Provide the (X, Y) coordinate of the cell's center where the given text is located.  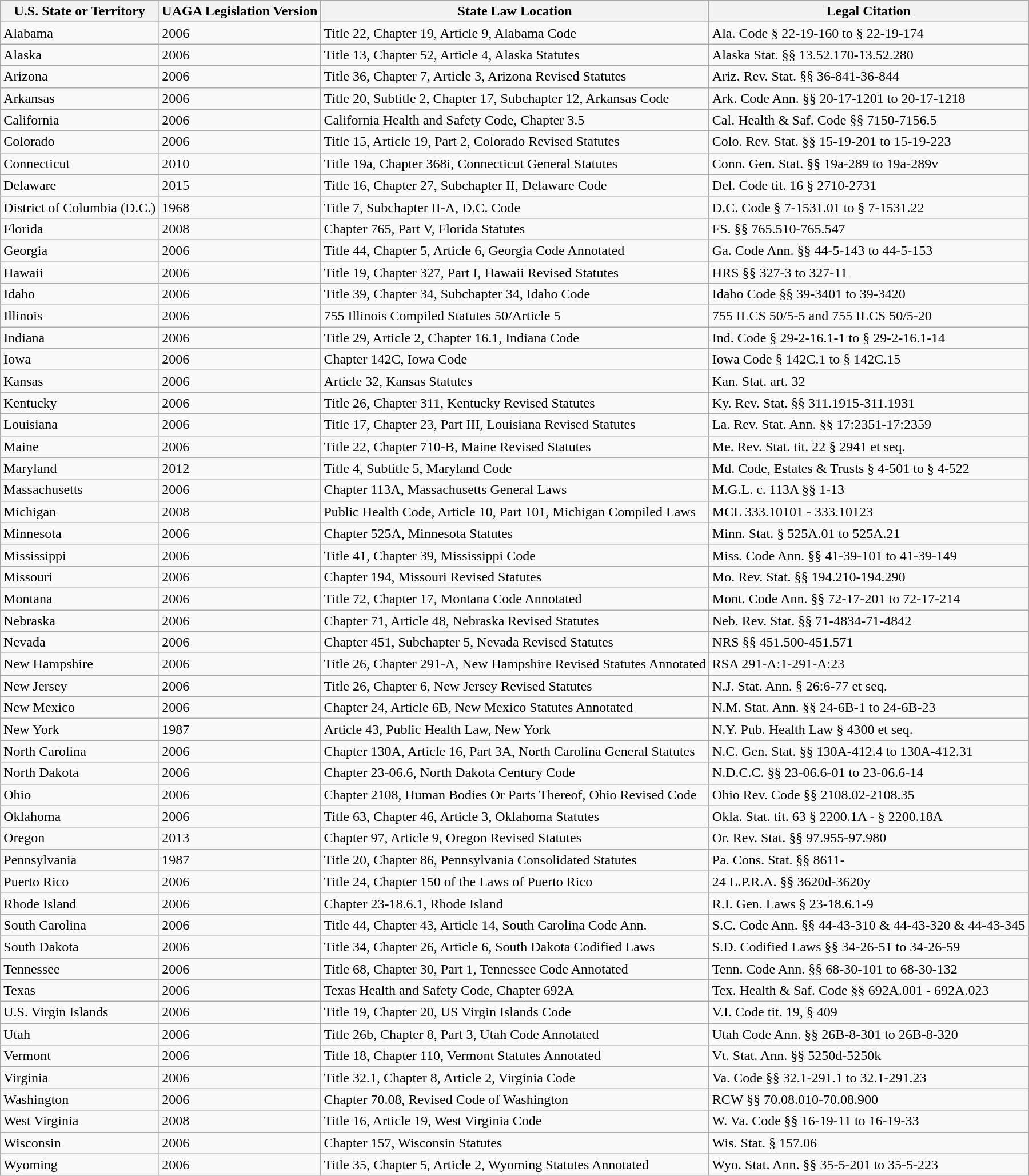
Georgia (80, 250)
Cal. Health & Saf. Code §§ 7150-7156.5 (868, 120)
R.I. Gen. Laws § 23-18.6.1-9 (868, 903)
2012 (240, 468)
Vt. Stat. Ann. §§ 5250d-5250k (868, 1056)
755 ILCS 50/5-5 and 755 ILCS 50/5-20 (868, 316)
Title 19a, Chapter 368i, Connecticut General Statutes (514, 164)
Minn. Stat. § 525A.01 to 525A.21 (868, 533)
1968 (240, 207)
Massachusetts (80, 490)
Title 20, Subtitle 2, Chapter 17, Subchapter 12, Arkansas Code (514, 98)
Idaho Code §§ 39-3401 to 39-3420 (868, 294)
Iowa Code § 142C.1 to § 142C.15 (868, 360)
Title 26, Chapter 311, Kentucky Revised Statutes (514, 403)
Chapter 2108, Human Bodies Or Parts Thereof, Ohio Revised Code (514, 795)
New Hampshire (80, 664)
Title 17, Chapter 23, Part III, Louisiana Revised Statutes (514, 425)
Va. Code §§ 32.1-291.1 to 32.1-291.23 (868, 1078)
Title 68, Chapter 30, Part 1, Tennessee Code Annotated (514, 969)
Title 36, Chapter 7, Article 3, Arizona Revised Statutes (514, 77)
Chapter 142C, Iowa Code (514, 360)
N.D.C.C. §§ 23-06.6-01 to 23-06.6-14 (868, 773)
Maine (80, 447)
Delaware (80, 185)
Iowa (80, 360)
Mont. Code Ann. §§ 72-17-201 to 72-17-214 (868, 599)
Chapter 130A, Article 16, Part 3A, North Carolina General Statutes (514, 751)
Tex. Health & Saf. Code §§ 692A.001 - 692A.023 (868, 991)
Title 7, Subchapter II-A, D.C. Code (514, 207)
South Carolina (80, 925)
N.C. Gen. Stat. §§ 130A-412.4 to 130A-412.31 (868, 751)
West Virginia (80, 1121)
Illinois (80, 316)
Hawaii (80, 273)
Ariz. Rev. Stat. §§ 36-841-36-844 (868, 77)
N.M. Stat. Ann. §§ 24-6B-1 to 24-6B-23 (868, 708)
Kansas (80, 381)
Title 26, Chapter 6, New Jersey Revised Statutes (514, 686)
UAGA Legislation Version (240, 11)
Mississippi (80, 555)
Pennsylvania (80, 860)
Wyo. Stat. Ann. §§ 35-5-201 to 35-5-223 (868, 1165)
Minnesota (80, 533)
2010 (240, 164)
NRS §§ 451.500-451.571 (868, 643)
Arkansas (80, 98)
New Jersey (80, 686)
Or. Rev. Stat. §§ 97.955-97.980 (868, 838)
S.D. Codified Laws §§ 34-26-51 to 34-26-59 (868, 947)
Conn. Gen. Stat. §§ 19a-289 to 19a-289v (868, 164)
Title 24, Chapter 150 of the Laws of Puerto Rico (514, 882)
Kan. Stat. art. 32 (868, 381)
Ind. Code § 29-2-16.1-1 to § 29-2-16.1-14 (868, 338)
Del. Code tit. 16 § 2710-2731 (868, 185)
Idaho (80, 294)
Chapter 194, Missouri Revised Statutes (514, 577)
Tenn. Code Ann. §§ 68-30-101 to 68-30-132 (868, 969)
Ga. Code Ann. §§ 44-5-143 to 44-5-153 (868, 250)
Me. Rev. Stat. tit. 22 § 2941 et seq. (868, 447)
Louisiana (80, 425)
Puerto Rico (80, 882)
South Dakota (80, 947)
La. Rev. Stat. Ann. §§ 17:2351-17:2359 (868, 425)
24 L.P.R.A. §§ 3620d-3620y (868, 882)
U.S. Virgin Islands (80, 1012)
Colo. Rev. Stat. §§ 15-19-201 to 15-19-223 (868, 142)
Title 20, Chapter 86, Pennsylvania Consolidated Statutes (514, 860)
Title 22, Chapter 19, Article 9, Alabama Code (514, 33)
Title 72, Chapter 17, Montana Code Annotated (514, 599)
Indiana (80, 338)
Ky. Rev. Stat. §§ 311.1915-311.1931 (868, 403)
Ohio Rev. Code §§ 2108.02-2108.35 (868, 795)
Nevada (80, 643)
Title 26, Chapter 291-A, New Hampshire Revised Statutes Annotated (514, 664)
Chapter 71, Article 48, Nebraska Revised Statutes (514, 620)
2015 (240, 185)
Texas (80, 991)
Title 63, Chapter 46, Article 3, Oklahoma Statutes (514, 816)
Wisconsin (80, 1143)
Chapter 157, Wisconsin Statutes (514, 1143)
Chapter 113A, Massachusetts General Laws (514, 490)
Mo. Rev. Stat. §§ 194.210-194.290 (868, 577)
District of Columbia (D.C.) (80, 207)
Title 35, Chapter 5, Article 2, Wyoming Statutes Annotated (514, 1165)
Chapter 765, Part V, Florida Statutes (514, 229)
Title 41, Chapter 39, Mississippi Code (514, 555)
Rhode Island (80, 903)
W. Va. Code §§ 16-19-11 to 16-19-33 (868, 1121)
S.C. Code Ann. §§ 44-43-310 & 44-43-320 & 44-43-345 (868, 925)
California (80, 120)
RSA 291-A:1-291-A:23 (868, 664)
HRS §§ 327-3 to 327-11 (868, 273)
Neb. Rev. Stat. §§ 71-4834-71-4842 (868, 620)
Washington (80, 1099)
U.S. State or Territory (80, 11)
Wis. Stat. § 157.06 (868, 1143)
Alaska (80, 55)
Ohio (80, 795)
Article 43, Public Health Law, New York (514, 729)
Tennessee (80, 969)
Wyoming (80, 1165)
Chapter 70.08, Revised Code of Washington (514, 1099)
Pa. Cons. Stat. §§ 8611- (868, 860)
Ark. Code Ann. §§ 20-17-1201 to 20-17-1218 (868, 98)
Okla. Stat. tit. 63 § 2200.1A - § 2200.18A (868, 816)
Title 32.1, Chapter 8, Article 2, Virginia Code (514, 1078)
State Law Location (514, 11)
M.G.L. c. 113A §§ 1-13 (868, 490)
2013 (240, 838)
Title 16, Article 19, West Virginia Code (514, 1121)
Kentucky (80, 403)
New York (80, 729)
North Dakota (80, 773)
Chapter 525A, Minnesota Statutes (514, 533)
Nebraska (80, 620)
Title 13, Chapter 52, Article 4, Alaska Statutes (514, 55)
Chapter 97, Article 9, Oregon Revised Statutes (514, 838)
Miss. Code Ann. §§ 41-39-101 to 41-39-149 (868, 555)
Public Health Code, Article 10, Part 101, Michigan Compiled Laws (514, 512)
RCW §§ 70.08.010-70.08.900 (868, 1099)
Utah Code Ann. §§ 26B-8-301 to 26B-8-320 (868, 1034)
Alaska Stat. §§ 13.52.170-13.52.280 (868, 55)
Title 19, Chapter 327, Part I, Hawaii Revised Statutes (514, 273)
Chapter 24, Article 6B, New Mexico Statutes Annotated (514, 708)
New Mexico (80, 708)
N.J. Stat. Ann. § 26:6-77 et seq. (868, 686)
Chapter 451, Subchapter 5, Nevada Revised Statutes (514, 643)
Title 44, Chapter 43, Article 14, South Carolina Code Ann. (514, 925)
Md. Code, Estates & Trusts § 4-501 to § 4-522 (868, 468)
Article 32, Kansas Statutes (514, 381)
Arizona (80, 77)
MCL 333.10101 - 333.10123 (868, 512)
Title 34, Chapter 26, Article 6, South Dakota Codified Laws (514, 947)
Utah (80, 1034)
Title 16, Chapter 27, Subchapter II, Delaware Code (514, 185)
N.Y. Pub. Health Law § 4300 et seq. (868, 729)
Alabama (80, 33)
Connecticut (80, 164)
Virginia (80, 1078)
D.C. Code § 7-1531.01 to § 7-1531.22 (868, 207)
Montana (80, 599)
755 Illinois Compiled Statutes 50/Article 5 (514, 316)
North Carolina (80, 751)
Oklahoma (80, 816)
Title 39, Chapter 34, Subchapter 34, Idaho Code (514, 294)
Title 29, Article 2, Chapter 16.1, Indiana Code (514, 338)
Ala. Code § 22-19-160 to § 22-19-174 (868, 33)
FS. §§ 765.510-765.547 (868, 229)
Texas Health and Safety Code, Chapter 692A (514, 991)
Title 22, Chapter 710-B, Maine Revised Statutes (514, 447)
Michigan (80, 512)
Title 18, Chapter 110, Vermont Statutes Annotated (514, 1056)
Missouri (80, 577)
Chapter 23-18.6.1, Rhode Island (514, 903)
Vermont (80, 1056)
California Health and Safety Code, Chapter 3.5 (514, 120)
Title 26b, Chapter 8, Part 3, Utah Code Annotated (514, 1034)
V.I. Code tit. 19, § 409 (868, 1012)
Title 15, Article 19, Part 2, Colorado Revised Statutes (514, 142)
Chapter 23-06.6, North Dakota Century Code (514, 773)
Florida (80, 229)
Maryland (80, 468)
Oregon (80, 838)
Title 44, Chapter 5, Article 6, Georgia Code Annotated (514, 250)
Title 4, Subtitle 5, Maryland Code (514, 468)
Legal Citation (868, 11)
Title 19, Chapter 20, US Virgin Islands Code (514, 1012)
Colorado (80, 142)
